Return the (x, y) coordinate for the center point of the cell that contains the specified text.  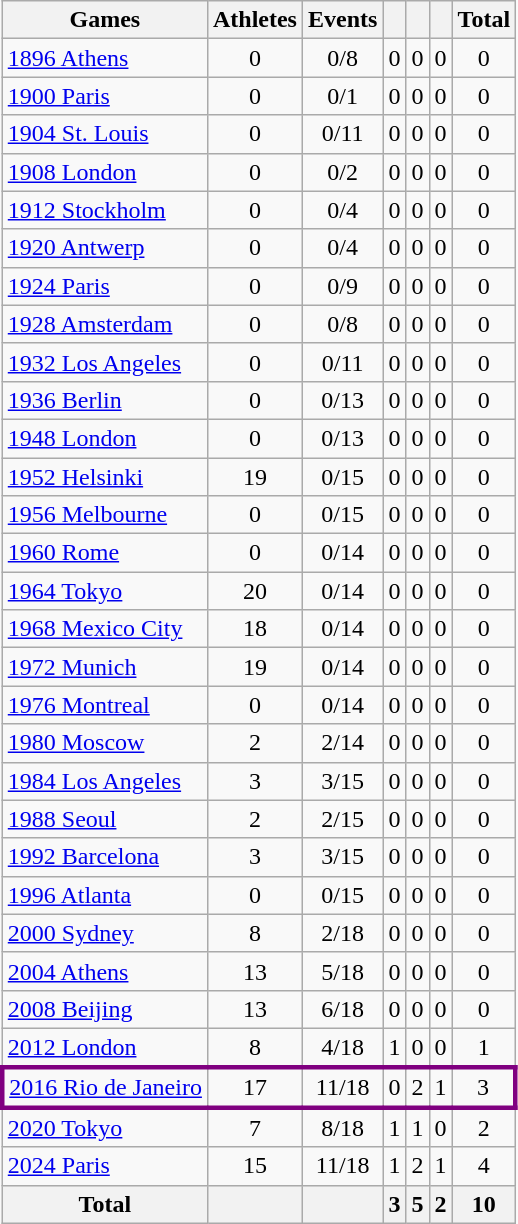
2/14 (342, 743)
2024 Paris (104, 1166)
1908 London (104, 172)
18 (254, 629)
1948 London (104, 438)
6/18 (342, 1009)
1980 Moscow (104, 743)
1992 Barcelona (104, 857)
1932 Los Angeles (104, 362)
1900 Paris (104, 96)
2008 Beijing (104, 1009)
0/1 (342, 96)
1920 Antwerp (104, 248)
4/18 (342, 1047)
Events (342, 20)
Games (104, 20)
1928 Amsterdam (104, 324)
1904 St. Louis (104, 134)
1996 Atlanta (104, 895)
1952 Helsinki (104, 477)
2004 Athens (104, 971)
1936 Berlin (104, 400)
1924 Paris (104, 286)
1896 Athens (104, 58)
5 (418, 1204)
15 (254, 1166)
0/2 (342, 172)
2/18 (342, 933)
1960 Rome (104, 553)
20 (254, 591)
2/15 (342, 819)
1976 Montreal (104, 705)
17 (254, 1086)
2020 Tokyo (104, 1128)
1972 Munich (104, 667)
10 (484, 1204)
7 (254, 1128)
8/18 (342, 1128)
1984 Los Angeles (104, 781)
1964 Tokyo (104, 591)
Athletes (254, 20)
4 (484, 1166)
1912 Stockholm (104, 210)
0/9 (342, 286)
1956 Melbourne (104, 515)
2016 Rio de Janeiro (104, 1086)
1988 Seoul (104, 819)
2012 London (104, 1047)
5/18 (342, 971)
2000 Sydney (104, 933)
1968 Mexico City (104, 629)
